Return (x, y) of the center of cell containing provided text 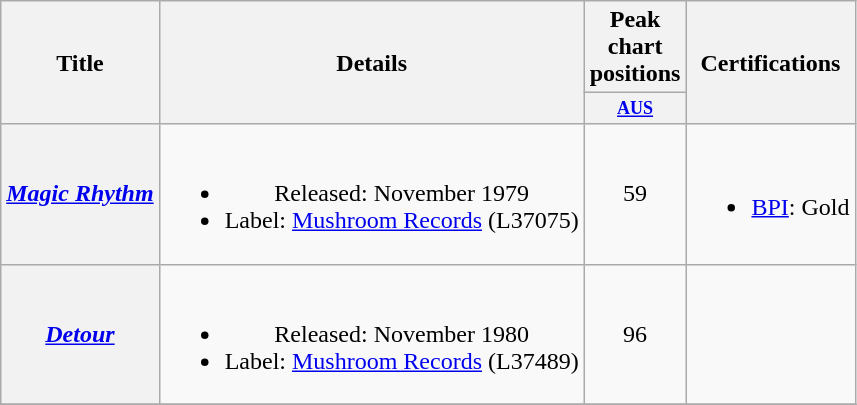
Detour (80, 334)
Title (80, 62)
BPI: Gold (770, 194)
Released: November 1980Label: Mushroom Records (L37489) (372, 334)
AUS (635, 108)
59 (635, 194)
Details (372, 62)
96 (635, 334)
Peak chart positions (635, 47)
Magic Rhythm (80, 194)
Certifications (770, 62)
Released: November 1979Label: Mushroom Records (L37075) (372, 194)
